Extract the [x, y] coordinate from the center of the cell holding the provided text.  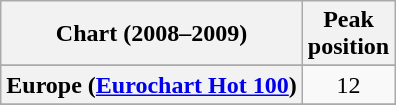
Chart (2008–2009) [152, 34]
Europe (Eurochart Hot 100) [152, 85]
Peakposition [348, 34]
12 [348, 85]
